Search for the cell housing the specified text and yield its [X, Y] center coordinate. 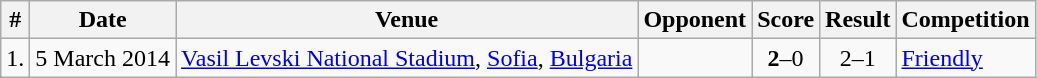
Date [103, 20]
2–1 [858, 58]
Friendly [966, 58]
Opponent [695, 20]
# [16, 20]
Vasil Levski National Stadium, Sofia, Bulgaria [407, 58]
Competition [966, 20]
5 March 2014 [103, 58]
Venue [407, 20]
1. [16, 58]
Result [858, 20]
2–0 [786, 58]
Score [786, 20]
